From the cell containing the given text, extract its center point as [x, y] coordinate. 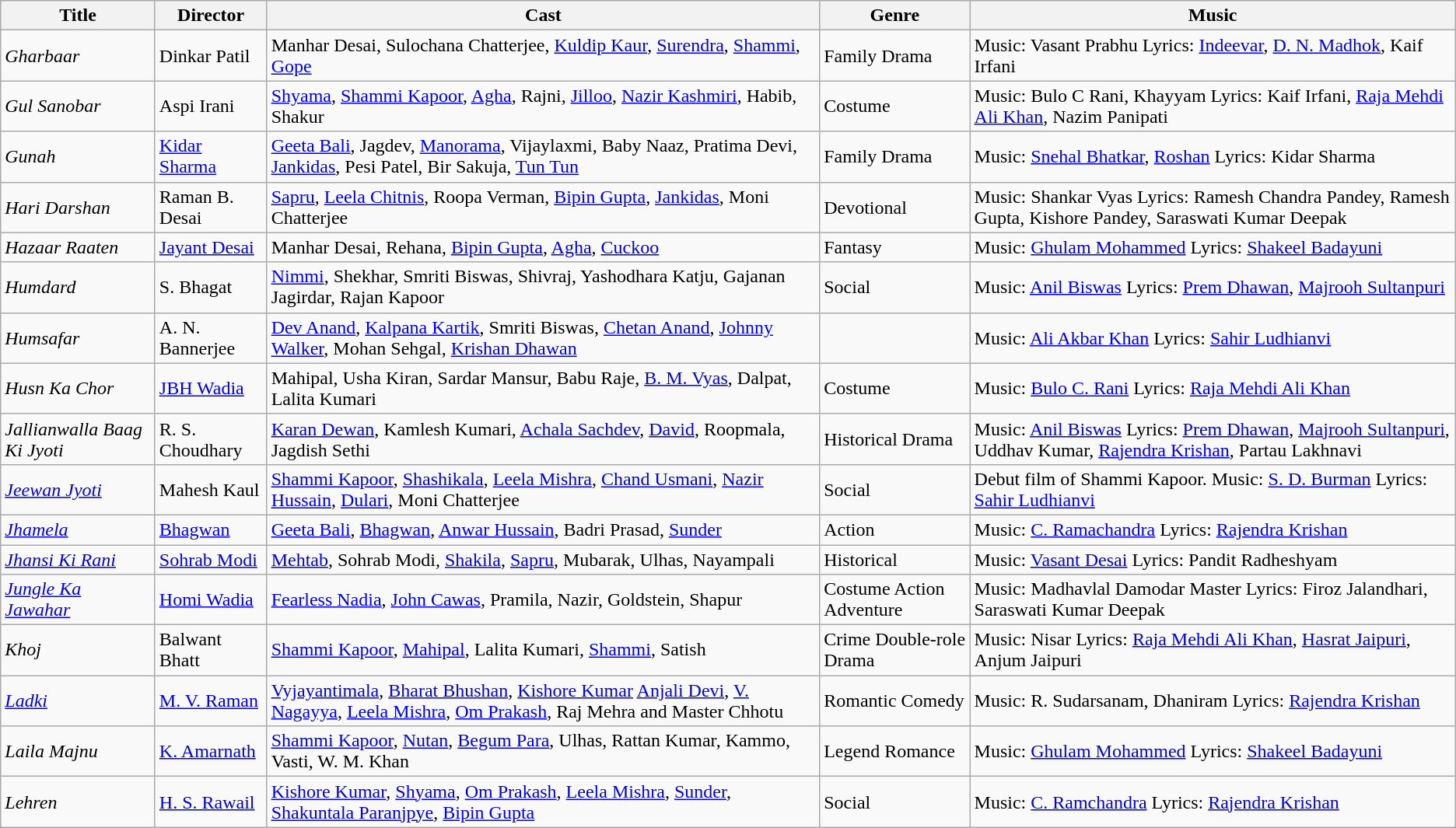
Karan Dewan, Kamlesh Kumari, Achala Sachdev, David, Roopmala, Jagdish Sethi [543, 438]
Music: Shankar Vyas Lyrics: Ramesh Chandra Pandey, Ramesh Gupta, Kishore Pandey, Saraswati Kumar Deepak [1213, 207]
Jhansi Ki Rani [78, 559]
Legend Romance [894, 751]
Humsafar [78, 337]
Ladki [78, 701]
Jallianwalla Baag Ki Jyoti [78, 438]
Hari Darshan [78, 207]
Music: R. Sudarsanam, Dhaniram Lyrics: Rajendra Krishan [1213, 701]
Music: Madhavlal Damodar Master Lyrics: Firoz Jalandhari, Saraswati Kumar Deepak [1213, 600]
Mahipal, Usha Kiran, Sardar Mansur, Babu Raje, B. M. Vyas, Dalpat, Lalita Kumari [543, 389]
Homi Wadia [211, 600]
Mehtab, Sohrab Modi, Shakila, Sapru, Mubarak, Ulhas, Nayampali [543, 559]
K. Amarnath [211, 751]
Music: Bulo C. Rani Lyrics: Raja Mehdi Ali Khan [1213, 389]
Bhagwan [211, 529]
Shammi Kapoor, Nutan, Begum Para, Ulhas, Rattan Kumar, Kammo, Vasti, W. M. Khan [543, 751]
Husn Ka Chor [78, 389]
Costume Action Adventure [894, 600]
Fantasy [894, 247]
Aspi Irani [211, 106]
Gunah [78, 157]
Genre [894, 16]
Music: Ali Akbar Khan Lyrics: Sahir Ludhianvi [1213, 337]
Kidar Sharma [211, 157]
Music: Nisar Lyrics: Raja Mehdi Ali Khan, Hasrat Jaipuri, Anjum Jaipuri [1213, 650]
Title [78, 16]
Music: Anil Biswas Lyrics: Prem Dhawan, Majrooh Sultanpuri, Uddhav Kumar, Rajendra Krishan, Partau Lakhnavi [1213, 438]
Gul Sanobar [78, 106]
Sohrab Modi [211, 559]
Gharbaar [78, 56]
Jhamela [78, 529]
Cast [543, 16]
A. N. Bannerjee [211, 337]
Khoj [78, 650]
Laila Majnu [78, 751]
Fearless Nadia, John Cawas, Pramila, Nazir, Goldstein, Shapur [543, 600]
Historical Drama [894, 438]
Dev Anand, Kalpana Kartik, Smriti Biswas, Chetan Anand, Johnny Walker, Mohan Sehgal, Krishan Dhawan [543, 337]
Manhar Desai, Rehana, Bipin Gupta, Agha, Cuckoo [543, 247]
Vyjayantimala, Bharat Bhushan, Kishore Kumar Anjali Devi, V. Nagayya, Leela Mishra, Om Prakash, Raj Mehra and Master Chhotu [543, 701]
Geeta Bali, Bhagwan, Anwar Hussain, Badri Prasad, Sunder [543, 529]
M. V. Raman [211, 701]
Romantic Comedy [894, 701]
Music: Anil Biswas Lyrics: Prem Dhawan, Majrooh Sultanpuri [1213, 288]
Dinkar Patil [211, 56]
Debut film of Shammi Kapoor. Music: S. D. Burman Lyrics: Sahir Ludhianvi [1213, 490]
Nimmi, Shekhar, Smriti Biswas, Shivraj, Yashodhara Katju, Gajanan Jagirdar, Rajan Kapoor [543, 288]
Music: Vasant Prabhu Lyrics: Indeevar, D. N. Madhok, Kaif Irfani [1213, 56]
JBH Wadia [211, 389]
Humdard [78, 288]
Music: C. Ramachandra Lyrics: Rajendra Krishan [1213, 529]
Mahesh Kaul [211, 490]
Music: C. Ramchandra Lyrics: Rajendra Krishan [1213, 802]
Raman B. Desai [211, 207]
Shyama, Shammi Kapoor, Agha, Rajni, Jilloo, Nazir Kashmiri, Habib, Shakur [543, 106]
S. Bhagat [211, 288]
Jungle Ka Jawahar [78, 600]
Jayant Desai [211, 247]
R. S. Choudhary [211, 438]
Director [211, 16]
Music: Vasant Desai Lyrics: Pandit Radheshyam [1213, 559]
Jeewan Jyoti [78, 490]
Hazaar Raaten [78, 247]
Historical [894, 559]
Kishore Kumar, Shyama, Om Prakash, Leela Mishra, Sunder, Shakuntala Paranjpye, Bipin Gupta [543, 802]
Shammi Kapoor, Shashikala, Leela Mishra, Chand Usmani, Nazir Hussain, Dulari, Moni Chatterjee [543, 490]
Music [1213, 16]
Sapru, Leela Chitnis, Roopa Verman, Bipin Gupta, Jankidas, Moni Chatterjee [543, 207]
Geeta Bali, Jagdev, Manorama, Vijaylaxmi, Baby Naaz, Pratima Devi, Jankidas, Pesi Patel, Bir Sakuja, Tun Tun [543, 157]
Music: Bulo C Rani, Khayyam Lyrics: Kaif Irfani, Raja Mehdi Ali Khan, Nazim Panipati [1213, 106]
Lehren [78, 802]
Balwant Bhatt [211, 650]
Devotional [894, 207]
Crime Double-role Drama [894, 650]
Action [894, 529]
Shammi Kapoor, Mahipal, Lalita Kumari, Shammi, Satish [543, 650]
Music: Snehal Bhatkar, Roshan Lyrics: Kidar Sharma [1213, 157]
H. S. Rawail [211, 802]
Manhar Desai, Sulochana Chatterjee, Kuldip Kaur, Surendra, Shammi, Gope [543, 56]
